Provide the [X, Y] coordinate of the cell's center where the given text is located.  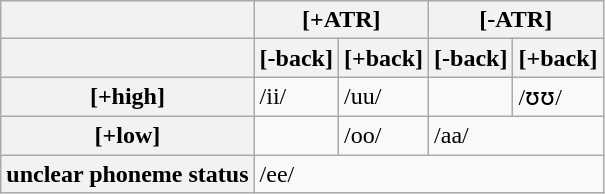
/aa/ [516, 135]
/oo/ [383, 135]
/ʊʊ/ [558, 97]
[+ATR] [341, 20]
/ee/ [428, 173]
unclear phoneme status [128, 173]
/uu/ [383, 97]
[+high] [128, 97]
[+low] [128, 135]
/ii/ [296, 97]
[-ATR] [516, 20]
